Provide the [X, Y] coordinate of the cell's center where the given text is located.  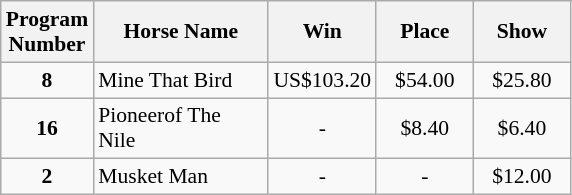
ProgramNumber [47, 32]
2 [47, 177]
$12.00 [522, 177]
Mine That Bird [180, 80]
16 [47, 128]
Horse Name [180, 32]
8 [47, 80]
Place [424, 32]
$8.40 [424, 128]
$6.40 [522, 128]
Pioneerof The Nile [180, 128]
US$103.20 [322, 80]
$25.80 [522, 80]
$54.00 [424, 80]
Musket Man [180, 177]
Show [522, 32]
Win [322, 32]
